Extract the [x, y] coordinate from the center of the cell holding the provided text.  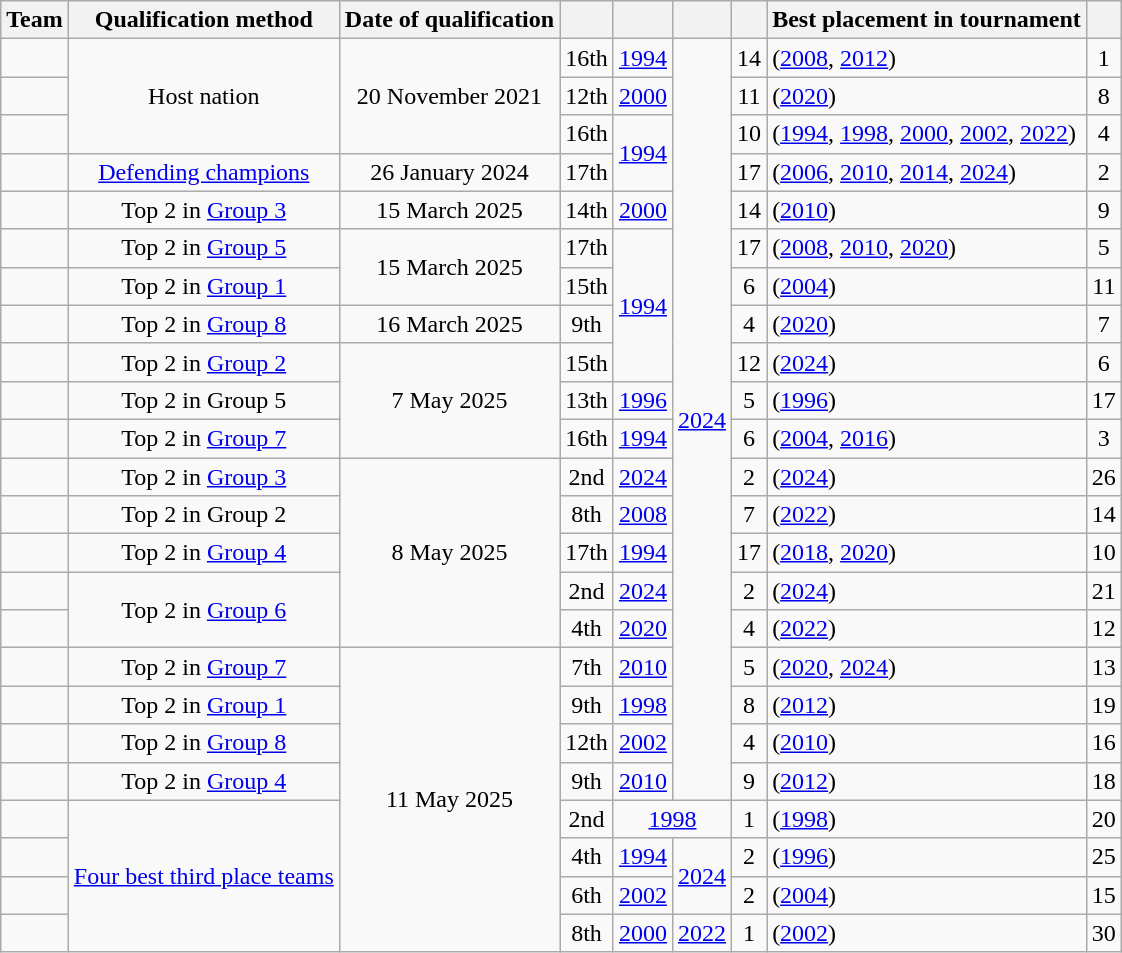
30 [1104, 933]
Four best third place teams [204, 876]
(2006, 2010, 2014, 2024) [927, 172]
7th [587, 667]
26 January 2024 [449, 172]
Team [35, 20]
(2002) [927, 933]
1996 [642, 400]
Top 2 in Group 6 [204, 610]
Host nation [204, 96]
16 March 2025 [449, 324]
(2018, 2020) [927, 553]
Qualification method [204, 20]
20 November 2021 [449, 96]
(1994, 1998, 2000, 2002, 2022) [927, 134]
19 [1104, 705]
16 [1104, 743]
Defending champions [204, 172]
Date of qualification [449, 20]
(2008, 2012) [927, 58]
20 [1104, 819]
25 [1104, 857]
(2020, 2024) [927, 667]
(2008, 2010, 2020) [927, 248]
13th [587, 400]
6th [587, 895]
3 [1104, 438]
26 [1104, 477]
2020 [642, 629]
7 May 2025 [449, 400]
13 [1104, 667]
21 [1104, 591]
11 May 2025 [449, 800]
(1998) [927, 819]
Best placement in tournament [927, 20]
14th [587, 210]
18 [1104, 781]
2008 [642, 515]
(2004, 2016) [927, 438]
8 May 2025 [449, 553]
2022 [702, 933]
15 [1104, 895]
